Provide the [X, Y] coordinate of the cell's center where the given text is located.  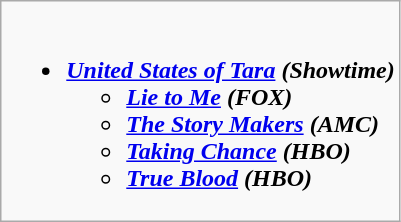
United States of Tara (Showtime)Lie to Me (FOX)The Story Makers (AMC)Taking Chance (HBO)True Blood (HBO) [201, 112]
